Detect which cell encompasses the target text, then output its [X, Y] center coordinate. 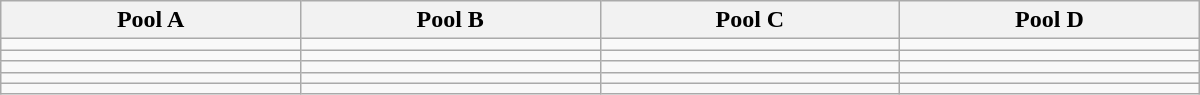
Pool A [151, 20]
Pool D [1050, 20]
Pool C [750, 20]
Pool B [450, 20]
